Scan for the cell matching the given text and deliver its [x, y] coordinate at center. 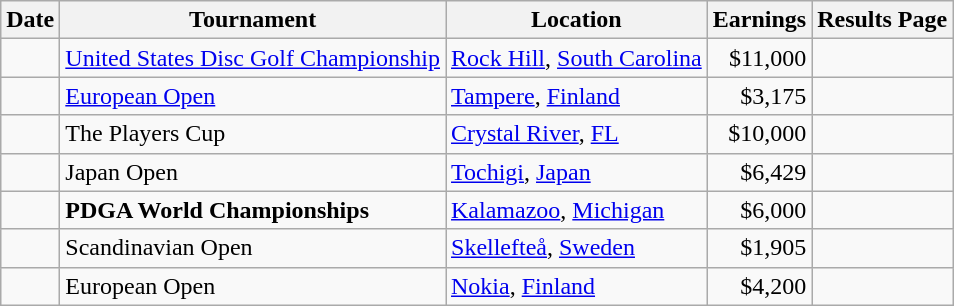
Results Page [882, 20]
Kalamazoo, Michigan [577, 210]
Skellefteå, Sweden [577, 248]
Nokia, Finland [577, 286]
$6,000 [759, 210]
PDGA World Championships [253, 210]
Tochigi, Japan [577, 172]
Tampere, Finland [577, 96]
$3,175 [759, 96]
The Players Cup [253, 134]
Scandinavian Open [253, 248]
$1,905 [759, 248]
$10,000 [759, 134]
Earnings [759, 20]
Crystal River, FL [577, 134]
Location [577, 20]
Date [30, 20]
United States Disc Golf Championship [253, 58]
Rock Hill, South Carolina [577, 58]
$11,000 [759, 58]
Japan Open [253, 172]
Tournament [253, 20]
$6,429 [759, 172]
$4,200 [759, 286]
